Output the [X, Y] coordinate of the center of the cell containing the given text.  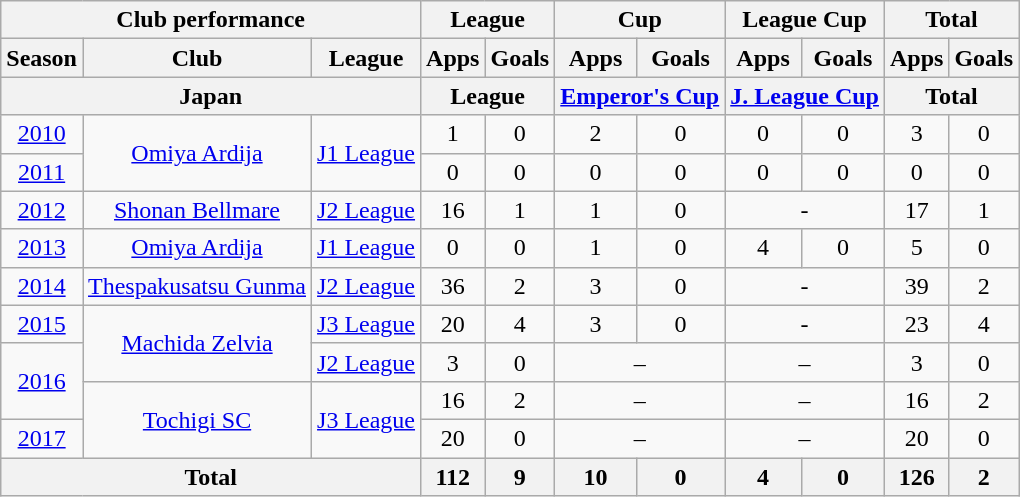
Shonan Bellmare [196, 210]
Cup [640, 20]
23 [916, 324]
17 [916, 210]
Japan [211, 96]
126 [916, 477]
Emperor's Cup [640, 96]
Machida Zelvia [196, 343]
Club [196, 58]
2014 [42, 286]
2010 [42, 134]
10 [596, 477]
2015 [42, 324]
J. League Cup [805, 96]
9 [520, 477]
Tochigi SC [196, 419]
Season [42, 58]
Club performance [211, 20]
36 [453, 286]
League Cup [805, 20]
5 [916, 248]
2016 [42, 381]
112 [453, 477]
39 [916, 286]
2017 [42, 438]
2012 [42, 210]
2013 [42, 248]
Thespakusatsu Gunma [196, 286]
2011 [42, 172]
